Return [x, y] of the center of cell containing provided text 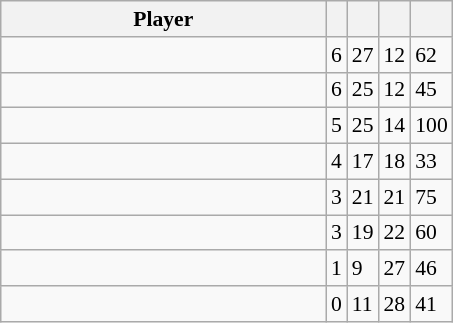
9 [363, 269]
Player [164, 19]
0 [336, 304]
14 [395, 126]
19 [363, 233]
1 [336, 269]
75 [432, 197]
11 [363, 304]
5 [336, 126]
22 [395, 233]
45 [432, 90]
18 [395, 162]
62 [432, 55]
100 [432, 126]
28 [395, 304]
4 [336, 162]
60 [432, 233]
46 [432, 269]
33 [432, 162]
17 [363, 162]
41 [432, 304]
